Identify which cell holds the provided text, then report its (X, Y) central coordinate. 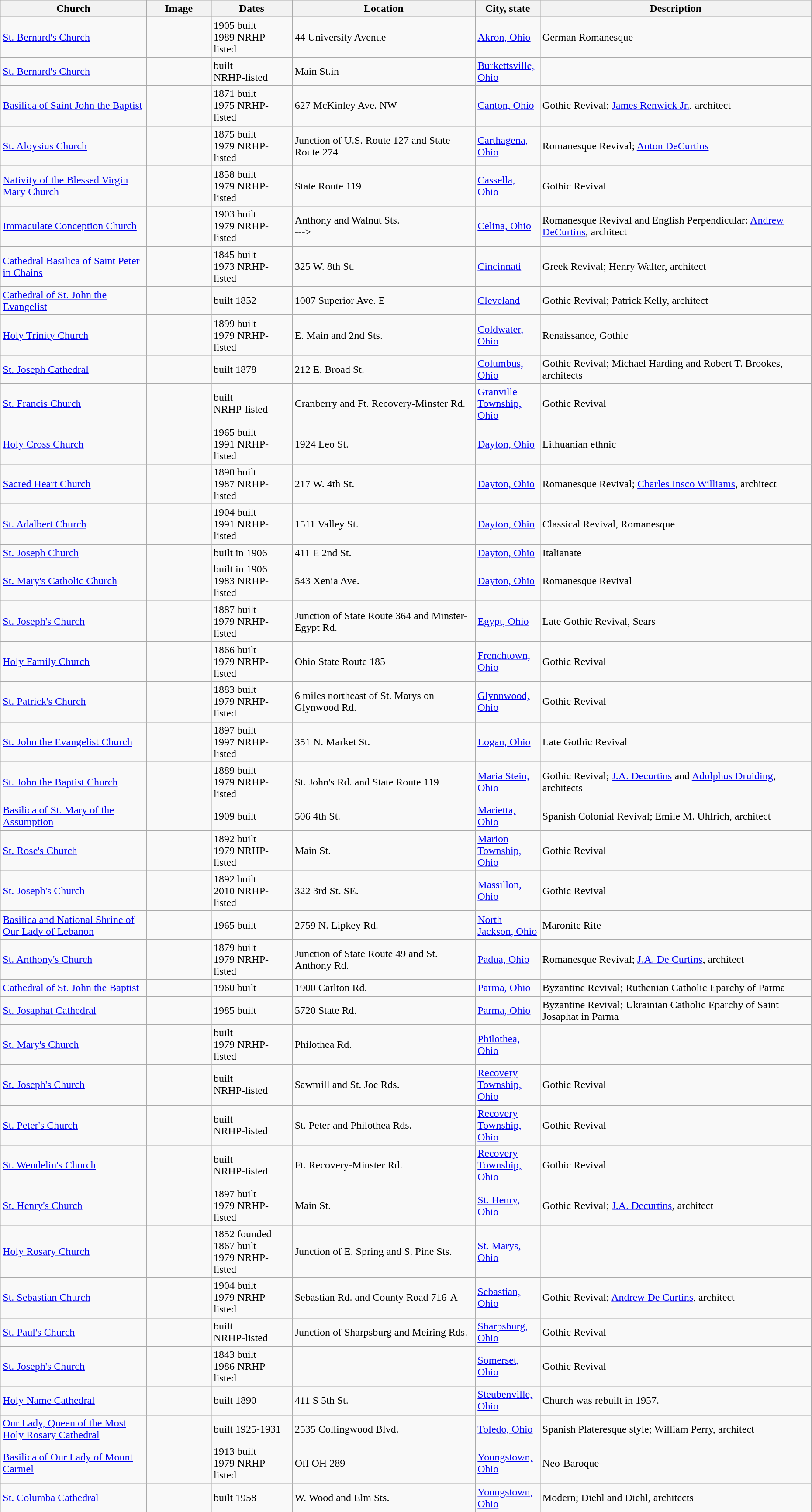
Egypt, Ohio (508, 621)
St. Henry's Church (73, 1205)
Romanesque Revival; J.A. De Curtins, architect (675, 959)
1985 built (252, 1010)
Philothea Rd. (384, 1045)
St. Patrick's Church (73, 702)
built 1925-1931 (252, 1429)
1900 Carlton Rd. (384, 988)
St. Josaphat Cathedral (73, 1010)
Church (73, 9)
St. Peter and Philothea Rds. (384, 1125)
Sacred Heart Church (73, 484)
Columbus, Ohio (508, 369)
Ft. Recovery-Minster Rd. (384, 1165)
Logan, Ohio (508, 742)
Holy Name Cathedral (73, 1401)
1904 built1979 NRHP-listed (252, 1298)
1897 built1997 NRHP-listed (252, 742)
Cathedral of St. John the Baptist (73, 988)
Gothic Revival; Patrick Kelly, architect (675, 300)
Off OH 289 (384, 1463)
Description (675, 9)
built 1852 (252, 300)
W. Wood and Elm Sts. (384, 1498)
Basilica of Our Lady of Mount Carmel (73, 1463)
Classical Revival, Romanesque (675, 524)
built in 1906 (252, 553)
1007 Superior Ave. E (384, 300)
Holy Rosary Church (73, 1251)
1904 built1991 NRHP-listed (252, 524)
1899 built1979 NRHP-listed (252, 335)
St. Peter's Church (73, 1125)
1892 built1979 NRHP-listed (252, 851)
Spanish Plateresque style; William Perry, architect (675, 1429)
Steubenville, Ohio (508, 1401)
Maria Stein, Ohio (508, 782)
1905 built1989 NRHP-listed (252, 37)
Holy Trinity Church (73, 335)
St. John's Rd. and State Route 119 (384, 782)
Celina, Ohio (508, 226)
Carthagena, Ohio (508, 146)
St. Sebastian Church (73, 1298)
Our Lady, Queen of the Most Holy Rosary Cathedral (73, 1429)
St. Wendelin's Church (73, 1165)
St. Mary's Catholic Church (73, 581)
St. Joseph Cathedral (73, 369)
1913 built1979 NRHP-listed (252, 1463)
Gothic Revival; James Renwick Jr., architect (675, 106)
411 E 2nd St. (384, 553)
Church was rebuilt in 1957. (675, 1401)
Romanesque Revival (675, 581)
1883 built1979 NRHP-listed (252, 702)
44 University Avenue (384, 37)
1845 built1973 NRHP-listed (252, 266)
1887 built1979 NRHP-listed (252, 621)
Burkettsville, Ohio (508, 72)
Romanesque Revival and English Perpendicular: Andrew DeCurtins, architect (675, 226)
Italianate (675, 553)
212 E. Broad St. (384, 369)
Frenchtown, Ohio (508, 661)
Main St.in (384, 72)
built 1958 (252, 1498)
1924 Leo St. (384, 444)
Gothic Revival; Michael Harding and Robert T. Brookes, architects (675, 369)
1879 built1979 NRHP-listed (252, 959)
Greek Revival; Henry Walter, architect (675, 266)
1909 built (252, 816)
Sharpsburg, Ohio (508, 1332)
built1979 NRHP-listed (252, 1045)
German Romanesque (675, 37)
Padua, Ohio (508, 959)
217 W. 4th St. (384, 484)
Gothic Revival; Andrew De Curtins, architect (675, 1298)
351 N. Market St. (384, 742)
Marietta, Ohio (508, 816)
built in 19061983 NRHP-listed (252, 581)
Byzantine Revival; Ukrainian Catholic Eparchy of Saint Josaphat in Parma (675, 1010)
Dates (252, 9)
St. Henry, Ohio (508, 1205)
1965 built1991 NRHP-listed (252, 444)
1866 built1979 NRHP-listed (252, 661)
Location (384, 9)
St. Marys, Ohio (508, 1251)
State Route 119 (384, 186)
1903 built1979 NRHP-listed (252, 226)
1889 built1979 NRHP-listed (252, 782)
Junction of E. Spring and S. Pine Sts. (384, 1251)
Somerset, Ohio (508, 1366)
St. Aloysius Church (73, 146)
Junction of State Route 49 and St. Anthony Rd. (384, 959)
Cincinnati (508, 266)
Gothic Revival; J.A. Decurtins and Adolphus Druiding, architects (675, 782)
Late Gothic Revival (675, 742)
1511 Valley St. (384, 524)
2759 N. Lipkey Rd. (384, 925)
St. Joseph Church (73, 553)
Cassella, Ohio (508, 186)
1871 built1975 NRHP-listed (252, 106)
built 1878 (252, 369)
543 Xenia Ave. (384, 581)
E. Main and 2nd Sts. (384, 335)
Junction of State Route 364 and Minster-Egypt Rd. (384, 621)
St. John the Evangelist Church (73, 742)
6 miles northeast of St. Marys on Glynwood Rd. (384, 702)
built 1890 (252, 1401)
Junction of Sharpsburg and Meiring Rds. (384, 1332)
Cranberry and Ft. Recovery-Minster Rd. (384, 403)
Romanesque Revival; Anton DeCurtins (675, 146)
Sebastian Rd. and County Road 716-A (384, 1298)
1897 built1979 NRHP-listed (252, 1205)
1892 built2010 NRHP-listed (252, 891)
Image (179, 9)
St. Rose's Church (73, 851)
Immaculate Conception Church (73, 226)
Philothea, Ohio (508, 1045)
Nativity of the Blessed Virgin Mary Church (73, 186)
Marion Township, Ohio (508, 851)
Holy Family Church (73, 661)
Cleveland (508, 300)
St. Francis Church (73, 403)
Cathedral of St. John the Evangelist (73, 300)
Basilica of Saint John the Baptist (73, 106)
1843 built1986 NRHP-listed (252, 1366)
St. John the Baptist Church (73, 782)
Sawmill and St. Joe Rds. (384, 1085)
Cathedral Basilica of Saint Peter in Chains (73, 266)
Maronite Rite (675, 925)
Anthony and Walnut Sts.---> (384, 226)
1965 built (252, 925)
City, state (508, 9)
325 W. 8th St. (384, 266)
Late Gothic Revival, Sears (675, 621)
Ohio State Route 185 (384, 661)
Granville Township, Ohio (508, 403)
Byzantine Revival; Ruthenian Catholic Eparchy of Parma (675, 988)
Renaissance, Gothic (675, 335)
1858 built1979 NRHP-listed (252, 186)
411 S 5th St. (384, 1401)
St. Anthony's Church (73, 959)
Neo-Baroque (675, 1463)
506 4th St. (384, 816)
Coldwater, Ohio (508, 335)
1852 founded1867 built1979 NRHP-listed (252, 1251)
Junction of U.S. Route 127 and State Route 274 (384, 146)
Glynnwood, Ohio (508, 702)
Basilica and National Shrine of Our Lady of Lebanon (73, 925)
Romanesque Revival; Charles Insco Williams, architect (675, 484)
North Jackson, Ohio (508, 925)
Sebastian, Ohio (508, 1298)
1890 built1987 NRHP-listed (252, 484)
Lithuanian ethnic (675, 444)
2535 Collingwood Blvd. (384, 1429)
322 3rd St. SE. (384, 891)
Modern; Diehl and Diehl, architects (675, 1498)
Holy Cross Church (73, 444)
St. Paul's Church (73, 1332)
Spanish Colonial Revival; Emile M. Uhlrich, architect (675, 816)
Gothic Revival; J.A. Decurtins, architect (675, 1205)
Akron, Ohio (508, 37)
St. Mary's Church (73, 1045)
5720 State Rd. (384, 1010)
Toledo, Ohio (508, 1429)
627 McKinley Ave. NW (384, 106)
1960 built (252, 988)
St. Adalbert Church (73, 524)
Canton, Ohio (508, 106)
1875 built1979 NRHP-listed (252, 146)
Basilica of St. Mary of the Assumption (73, 816)
Massillon, Ohio (508, 891)
St. Columba Cathedral (73, 1498)
